Scan for the cell matching the given text and deliver its (x, y) coordinate at center. 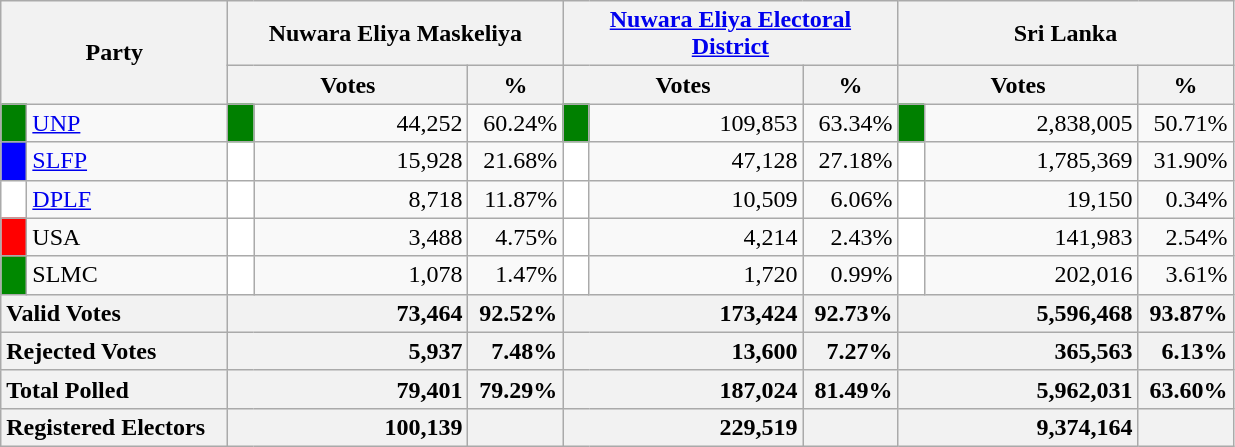
79,401 (348, 389)
6.13% (1186, 351)
93.87% (1186, 313)
4,214 (696, 237)
Registered Electors (114, 427)
DPLF (128, 199)
81.49% (850, 389)
4.75% (516, 237)
13,600 (683, 351)
1.47% (516, 275)
Sri Lanka (1066, 34)
92.73% (850, 313)
7.27% (850, 351)
63.34% (850, 123)
187,024 (683, 389)
SLMC (128, 275)
3,488 (361, 237)
229,519 (683, 427)
0.99% (850, 275)
SLFP (128, 161)
50.71% (1186, 123)
Rejected Votes (114, 351)
27.18% (850, 161)
7.48% (516, 351)
1,078 (361, 275)
Party (114, 52)
109,853 (696, 123)
1,720 (696, 275)
365,563 (1018, 351)
2.54% (1186, 237)
31.90% (1186, 161)
15,928 (361, 161)
Nuwara Eliya Maskeliya (396, 34)
Total Polled (114, 389)
2.43% (850, 237)
USA (128, 237)
21.68% (516, 161)
79.29% (516, 389)
10,509 (696, 199)
47,128 (696, 161)
2,838,005 (1031, 123)
11.87% (516, 199)
60.24% (516, 123)
19,150 (1031, 199)
3.61% (1186, 275)
5,596,468 (1018, 313)
UNP (128, 123)
63.60% (1186, 389)
1,785,369 (1031, 161)
0.34% (1186, 199)
202,016 (1031, 275)
Nuwara Eliya Electoral District (730, 34)
Valid Votes (114, 313)
5,937 (348, 351)
8,718 (361, 199)
141,983 (1031, 237)
92.52% (516, 313)
73,464 (348, 313)
44,252 (361, 123)
100,139 (348, 427)
5,962,031 (1018, 389)
9,374,164 (1018, 427)
173,424 (683, 313)
6.06% (850, 199)
